For the text-containing cell, return its midpoint in [X, Y] coordinate format. 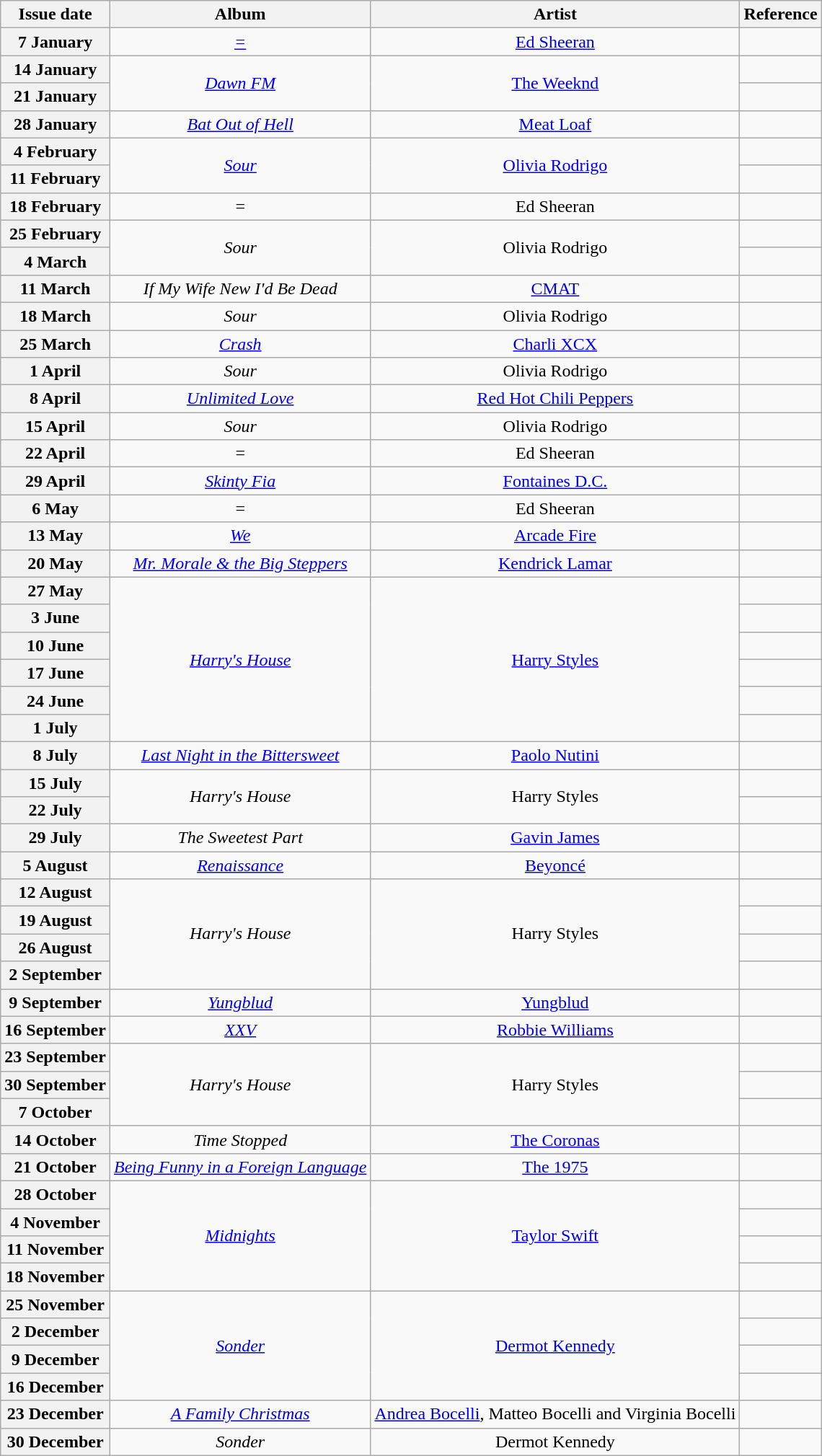
18 November [56, 1277]
The Coronas [555, 1139]
11 March [56, 288]
The 1975 [555, 1167]
8 April [56, 399]
If My Wife New I'd Be Dead [239, 288]
18 February [56, 206]
11 February [56, 179]
23 December [56, 1414]
23 September [56, 1057]
Robbie Williams [555, 1030]
29 July [56, 838]
24 June [56, 700]
26 August [56, 948]
28 January [56, 124]
Being Funny in a Foreign Language [239, 1167]
21 October [56, 1167]
Paolo Nutini [555, 755]
Bat Out of Hell [239, 124]
4 March [56, 261]
20 May [56, 563]
XXV [239, 1030]
17 June [56, 673]
19 August [56, 920]
12 August [56, 893]
Reference [780, 14]
7 January [56, 42]
15 July [56, 782]
Time Stopped [239, 1139]
Kendrick Lamar [555, 563]
A Family Christmas [239, 1414]
Mr. Morale & the Big Steppers [239, 563]
4 February [56, 151]
Album [239, 14]
30 September [56, 1085]
Dawn FM [239, 83]
Fontaines D.C. [555, 481]
2 September [56, 975]
15 April [56, 426]
2 December [56, 1332]
1 July [56, 728]
22 July [56, 811]
7 October [56, 1112]
CMAT [555, 288]
9 December [56, 1359]
Issue date [56, 14]
Taylor Swift [555, 1235]
14 October [56, 1139]
Charli XCX [555, 344]
Renaissance [239, 865]
Meat Loaf [555, 124]
22 April [56, 454]
9 September [56, 1002]
Beyoncé [555, 865]
The Weeknd [555, 83]
1 April [56, 371]
6 May [56, 508]
Last Night in the Bittersweet [239, 755]
11 November [56, 1250]
Skinty Fia [239, 481]
3 June [56, 618]
We [239, 536]
16 September [56, 1030]
25 March [56, 344]
5 August [56, 865]
27 May [56, 591]
10 June [56, 645]
25 November [56, 1305]
Crash [239, 344]
29 April [56, 481]
21 January [56, 97]
Andrea Bocelli, Matteo Bocelli and Virginia Bocelli [555, 1414]
13 May [56, 536]
8 July [56, 755]
Artist [555, 14]
Red Hot Chili Peppers [555, 399]
14 January [56, 69]
30 December [56, 1442]
4 November [56, 1222]
Gavin James [555, 838]
Midnights [239, 1235]
28 October [56, 1194]
The Sweetest Part [239, 838]
Arcade Fire [555, 536]
16 December [56, 1387]
25 February [56, 234]
Unlimited Love [239, 399]
18 March [56, 316]
